Return the (x, y) coordinate for the center point of the cell that contains the specified text.  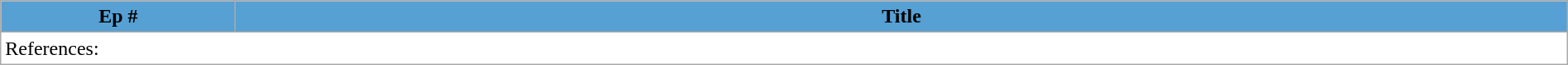
Ep # (118, 17)
Title (901, 17)
References: (784, 48)
